Search for the cell housing the specified text and yield its [x, y] center coordinate. 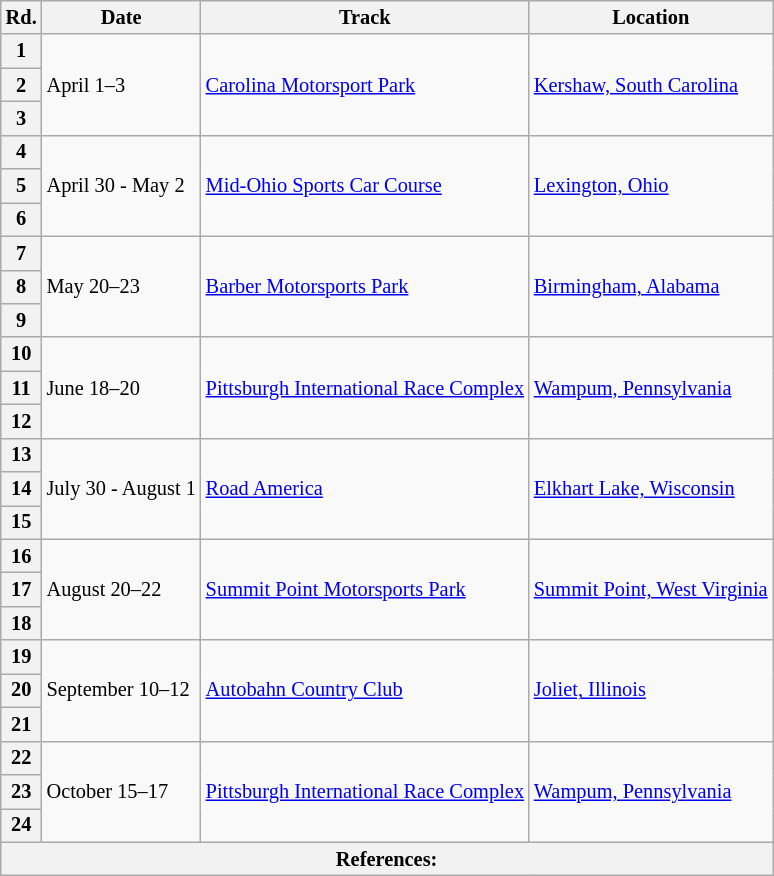
11 [22, 388]
23 [22, 791]
21 [22, 724]
Track [365, 17]
8 [22, 287]
Road America [365, 488]
4 [22, 152]
August 20–22 [122, 590]
April 1–3 [122, 84]
References: [387, 859]
15 [22, 522]
September 10–12 [122, 690]
Autobahn Country Club [365, 690]
17 [22, 589]
14 [22, 489]
Summit Point Motorsports Park [365, 590]
13 [22, 455]
3 [22, 118]
1 [22, 51]
Joliet, Illinois [651, 690]
24 [22, 825]
Carolina Motorsport Park [365, 84]
12 [22, 421]
Rd. [22, 17]
July 30 - August 1 [122, 488]
19 [22, 657]
May 20–23 [122, 286]
Mid-Ohio Sports Car Course [365, 186]
Kershaw, South Carolina [651, 84]
18 [22, 623]
10 [22, 354]
16 [22, 556]
Barber Motorsports Park [365, 286]
2 [22, 85]
Birmingham, Alabama [651, 286]
7 [22, 253]
9 [22, 320]
April 30 - May 2 [122, 186]
5 [22, 186]
June 18–20 [122, 388]
Date [122, 17]
Elkhart Lake, Wisconsin [651, 488]
Location [651, 17]
Summit Point, West Virginia [651, 590]
22 [22, 758]
Lexington, Ohio [651, 186]
October 15–17 [122, 792]
20 [22, 690]
6 [22, 219]
